Detect which cell encompasses the target text, then output its [x, y] center coordinate. 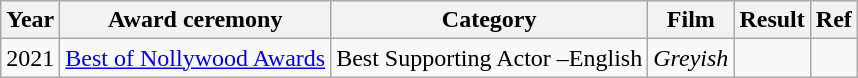
Best Supporting Actor –English [490, 58]
Category [490, 20]
Result [772, 20]
Film [691, 20]
Award ceremony [196, 20]
Year [30, 20]
Ref [834, 20]
Best of Nollywood Awards [196, 58]
Greyish [691, 58]
2021 [30, 58]
